Find where the given text appears and provide that cell's center as [x, y] coordinate. 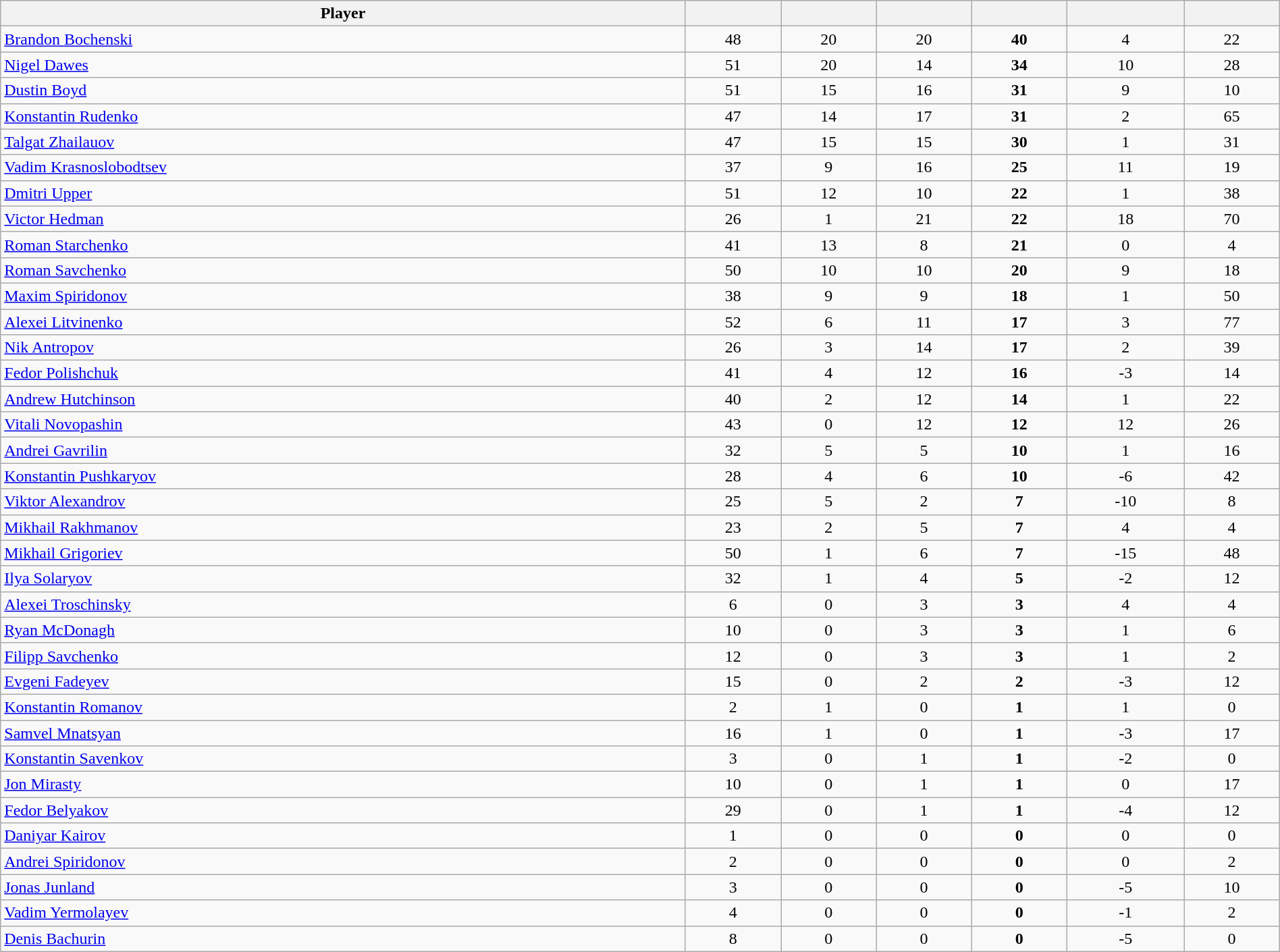
Andrei Gavrilin [343, 450]
Konstantin Pushkaryov [343, 476]
Mikhail Grigoriev [343, 553]
37 [733, 167]
77 [1231, 322]
Fedor Belyakov [343, 810]
13 [828, 244]
Konstantin Rudenko [343, 116]
19 [1231, 167]
70 [1231, 219]
Ryan McDonagh [343, 630]
Roman Savchenko [343, 270]
-4 [1125, 810]
Evgeni Fadeyev [343, 681]
Vadim Krasnoslobodtsev [343, 167]
Talgat Zhailauov [343, 142]
Mikhail Rakhmanov [343, 527]
23 [733, 527]
Dmitri Upper [343, 193]
Jonas Junland [343, 887]
Daniyar Kairov [343, 836]
30 [1019, 142]
Victor Hedman [343, 219]
-15 [1125, 553]
Denis Bachurin [343, 938]
Samvel Mnatsyan [343, 733]
Maxim Spiridonov [343, 296]
Player [343, 14]
29 [733, 810]
-6 [1125, 476]
Alexei Troschinsky [343, 604]
52 [733, 322]
-1 [1125, 913]
Roman Starchenko [343, 244]
42 [1231, 476]
Brandon Bochenski [343, 39]
Andrew Hutchinson [343, 399]
Dustin Boyd [343, 90]
-10 [1125, 502]
Vadim Yermolayev [343, 913]
Nigel Dawes [343, 65]
Konstantin Savenkov [343, 759]
Andrei Spiridonov [343, 862]
Viktor Alexandrov [343, 502]
Vitali Novopashin [343, 425]
Ilya Solaryov [343, 579]
34 [1019, 65]
Alexei Litvinenko [343, 322]
65 [1231, 116]
Jon Mirasty [343, 785]
43 [733, 425]
Nik Antropov [343, 348]
39 [1231, 348]
Fedor Polishchuk [343, 373]
Filipp Savchenko [343, 656]
Konstantin Romanov [343, 707]
